Provide the [x, y] coordinate of the cell's center where the given text is located.  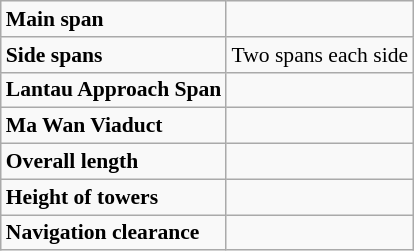
Overall length [114, 162]
Lantau Approach Span [114, 90]
Ma Wan Viaduct [114, 126]
Side spans [114, 55]
Navigation clearance [114, 233]
Main span [114, 19]
Two spans each side [320, 55]
Height of towers [114, 197]
